Locate the cell with the specified text and output its [x, y] center coordinate. 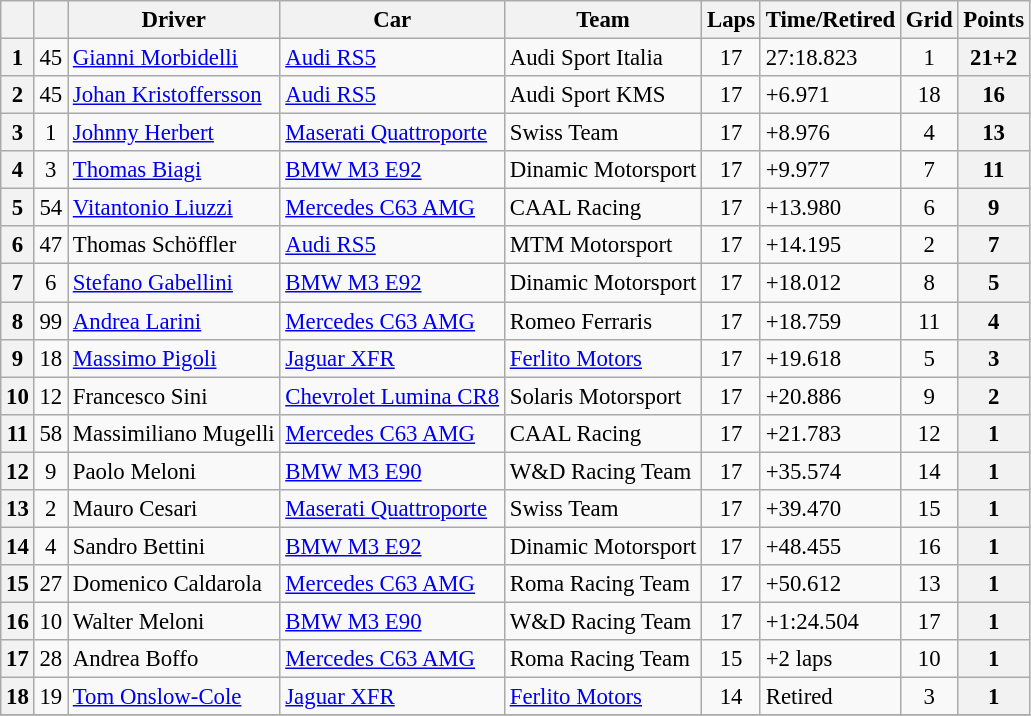
Walter Meloni [174, 621]
Vitantonio Liuzzi [174, 208]
99 [50, 321]
+19.618 [830, 358]
+8.976 [830, 133]
Thomas Biagi [174, 170]
+39.470 [830, 509]
27:18.823 [830, 58]
Mauro Cesari [174, 509]
Driver [174, 20]
21+2 [994, 58]
+20.886 [830, 396]
Retired [830, 697]
+35.574 [830, 471]
Team [602, 20]
47 [50, 245]
Romeo Ferraris [602, 321]
+18.012 [830, 283]
28 [50, 659]
Stefano Gabellini [174, 283]
+6.971 [830, 95]
+48.455 [830, 546]
Massimiliano Mugelli [174, 433]
+13.980 [830, 208]
Johnny Herbert [174, 133]
Solaris Motorsport [602, 396]
Audi Sport KMS [602, 95]
+50.612 [830, 584]
+1:24.504 [830, 621]
+14.195 [830, 245]
Audi Sport Italia [602, 58]
19 [50, 697]
MTM Motorsport [602, 245]
Thomas Schöffler [174, 245]
Sandro Bettini [174, 546]
Gianni Morbidelli [174, 58]
Massimo Pigoli [174, 358]
Andrea Boffo [174, 659]
Paolo Meloni [174, 471]
Andrea Larini [174, 321]
54 [50, 208]
Tom Onslow-Cole [174, 697]
+2 laps [830, 659]
Chevrolet Lumina CR8 [392, 396]
Laps [732, 20]
+9.977 [830, 170]
+18.759 [830, 321]
Time/Retired [830, 20]
Domenico Caldarola [174, 584]
+21.783 [830, 433]
Car [392, 20]
Grid [928, 20]
58 [50, 433]
Francesco Sini [174, 396]
Johan Kristoffersson [174, 95]
Points [994, 20]
27 [50, 584]
